Return [x, y] of the center of cell containing provided text 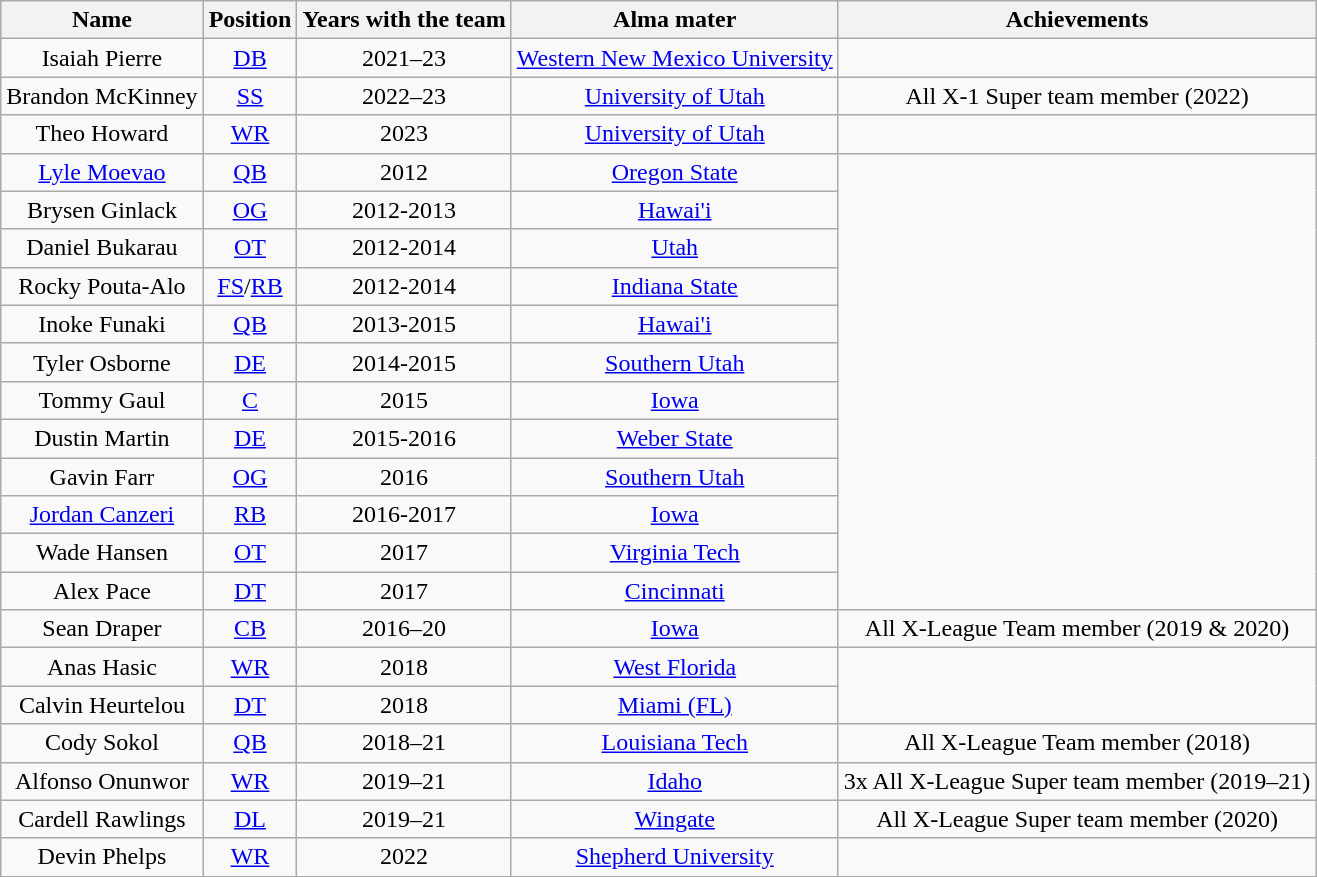
Wade Hansen [102, 553]
2013-2015 [404, 324]
Isaiah Pierre [102, 58]
2012 [404, 172]
Calvin Heurtelou [102, 705]
Virginia Tech [674, 553]
Anas Hasic [102, 667]
CB [250, 629]
2016 [404, 477]
Position [250, 20]
2014-2015 [404, 362]
Achievements [1077, 20]
2016-2017 [404, 515]
Wingate [674, 819]
2021–23 [404, 58]
Daniel Bukarau [102, 248]
Inoke Funaki [102, 324]
Alma mater [674, 20]
All X-1 Super team member (2022) [1077, 96]
Cincinnati [674, 591]
3x All X-League Super team member (2019–21) [1077, 781]
Alfonso Onunwor [102, 781]
Shepherd University [674, 857]
Sean Draper [102, 629]
2018–21 [404, 743]
Tyler Osborne [102, 362]
Jordan Canzeri [102, 515]
Miami (FL) [674, 705]
Cardell Rawlings [102, 819]
C [250, 400]
Devin Phelps [102, 857]
Years with the team [404, 20]
Indiana State [674, 286]
Alex Pace [102, 591]
Western New Mexico University [674, 58]
Oregon State [674, 172]
Brysen Ginlack [102, 210]
Name [102, 20]
FS/RB [250, 286]
Louisiana Tech [674, 743]
2012-2013 [404, 210]
Cody Sokol [102, 743]
Lyle Moevao [102, 172]
Rocky Pouta-Alo [102, 286]
All X-League Team member (2018) [1077, 743]
Utah [674, 248]
DB [250, 58]
West Florida [674, 667]
Tommy Gaul [102, 400]
Brandon McKinney [102, 96]
2015 [404, 400]
2015-2016 [404, 438]
Dustin Martin [102, 438]
Idaho [674, 781]
All X-League Super team member (2020) [1077, 819]
Theo Howard [102, 134]
Weber State [674, 438]
2023 [404, 134]
RB [250, 515]
2022–23 [404, 96]
2016–20 [404, 629]
2022 [404, 857]
SS [250, 96]
All X-League Team member (2019 & 2020) [1077, 629]
Gavin Farr [102, 477]
DL [250, 819]
